Extract the (X, Y) coordinate from the center of the cell holding the provided text.  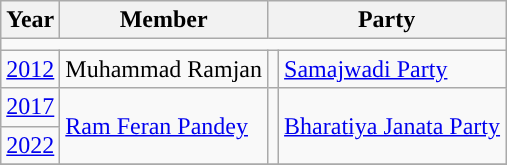
Year (30, 20)
Muhammad Ramjan (164, 69)
2022 (30, 145)
2017 (30, 107)
Bharatiya Janata Party (392, 126)
Member (164, 20)
Samajwadi Party (392, 69)
2012 (30, 69)
Party (387, 20)
Ram Feran Pandey (164, 126)
